Identify which cell holds the provided text, then report its [x, y] central coordinate. 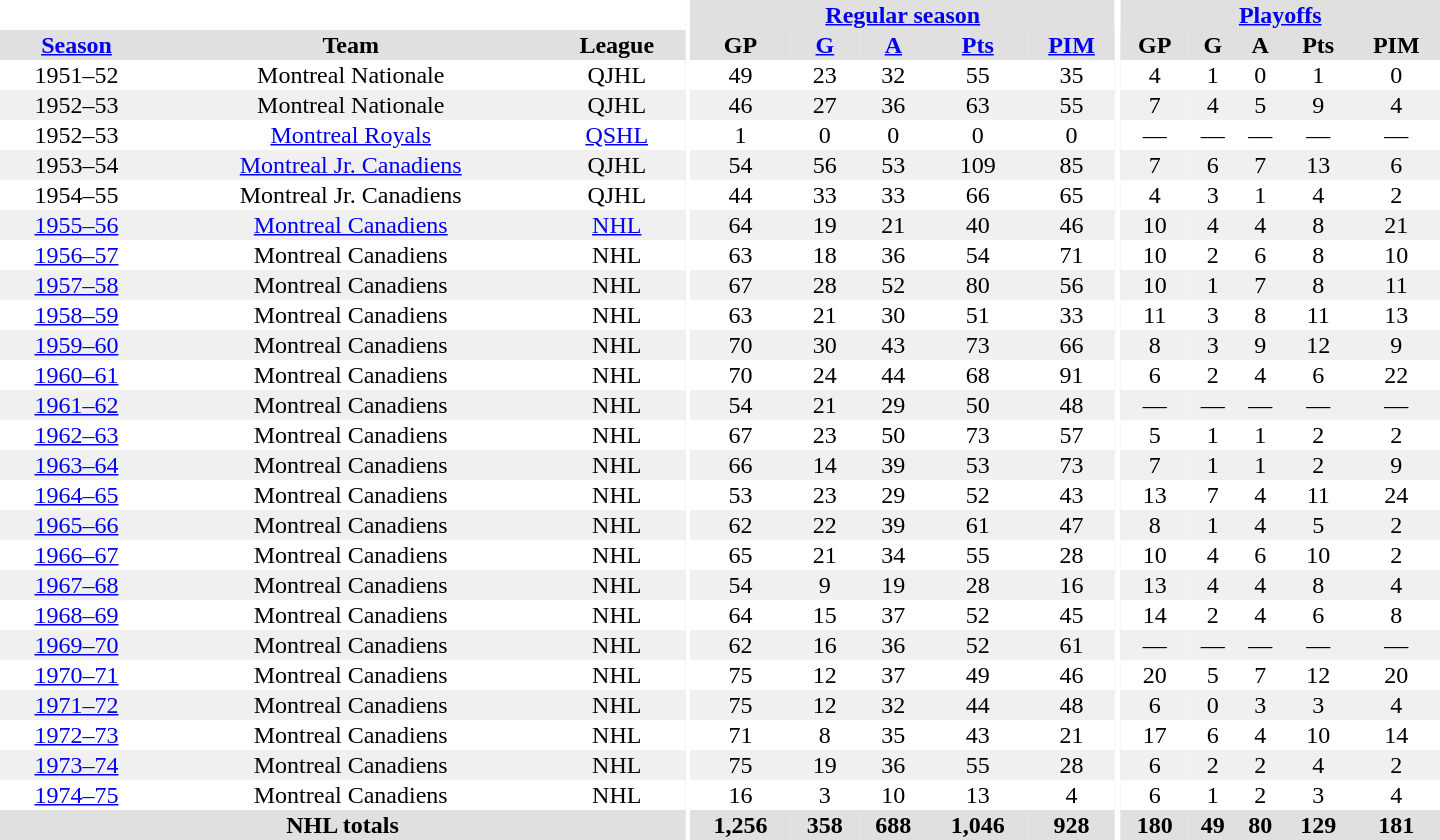
688 [894, 825]
1965–66 [76, 525]
15 [826, 615]
1960–61 [76, 375]
NHL totals [342, 825]
Season [76, 45]
68 [978, 375]
1958–59 [76, 315]
Montreal Royals [351, 135]
QSHL [616, 135]
45 [1072, 615]
1973–74 [76, 765]
1968–69 [76, 615]
1970–71 [76, 675]
1972–73 [76, 735]
91 [1072, 375]
Regular season [902, 15]
1971–72 [76, 705]
1955–56 [76, 225]
17 [1154, 735]
Playoffs [1280, 15]
109 [978, 165]
1964–65 [76, 495]
34 [894, 555]
47 [1072, 525]
1956–57 [76, 255]
57 [1072, 435]
1,046 [978, 825]
40 [978, 225]
27 [826, 105]
1969–70 [76, 645]
129 [1318, 825]
928 [1072, 825]
1966–67 [76, 555]
Team [351, 45]
1957–58 [76, 285]
180 [1154, 825]
1959–60 [76, 345]
358 [826, 825]
League [616, 45]
51 [978, 315]
1,256 [740, 825]
181 [1396, 825]
1962–63 [76, 435]
85 [1072, 165]
1954–55 [76, 195]
1951–52 [76, 75]
1963–64 [76, 465]
1953–54 [76, 165]
1974–75 [76, 795]
18 [826, 255]
1961–62 [76, 405]
1967–68 [76, 585]
